Find where the given text appears and provide that cell's center as (X, Y) coordinate. 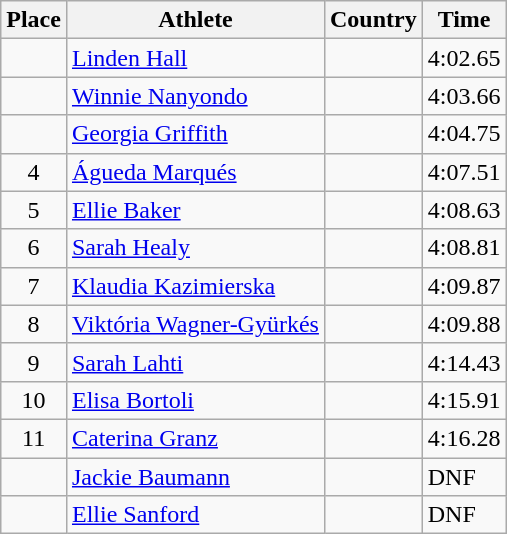
Caterina Granz (195, 438)
Klaudia Kazimierska (195, 286)
8 (34, 324)
Place (34, 20)
11 (34, 438)
4:15.91 (464, 400)
4:02.65 (464, 58)
7 (34, 286)
4:08.63 (464, 210)
Elisa Bortoli (195, 400)
6 (34, 248)
4:16.28 (464, 438)
Sarah Healy (195, 248)
4:09.87 (464, 286)
5 (34, 210)
Time (464, 20)
4:03.66 (464, 96)
4:14.43 (464, 362)
10 (34, 400)
4:07.51 (464, 172)
4:08.81 (464, 248)
Ellie Sanford (195, 515)
4:04.75 (464, 134)
Ellie Baker (195, 210)
Linden Hall (195, 58)
Águeda Marqués (195, 172)
Winnie Nanyondo (195, 96)
Sarah Lahti (195, 362)
4 (34, 172)
9 (34, 362)
Jackie Baumann (195, 477)
Country (373, 20)
Georgia Griffith (195, 134)
Athlete (195, 20)
Viktória Wagner-Gyürkés (195, 324)
4:09.88 (464, 324)
